Locate the cell with the specified text and output its (x, y) center coordinate. 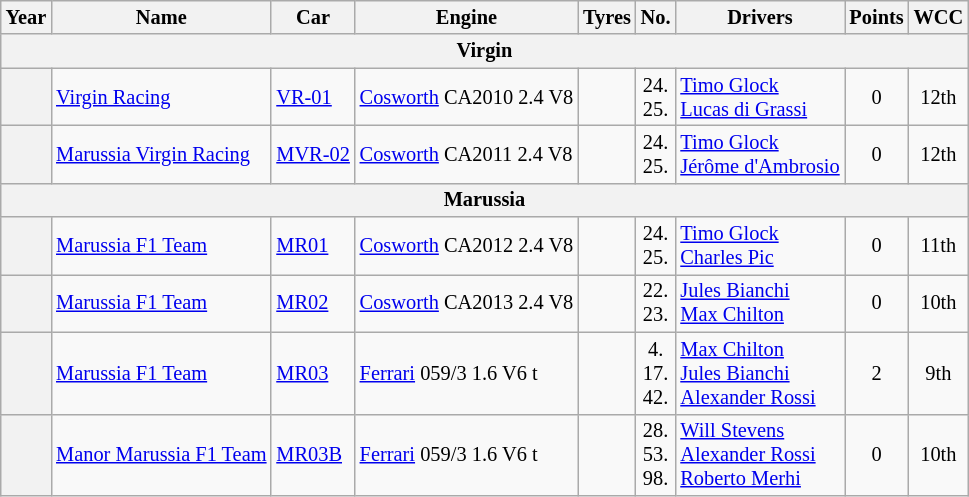
Will Stevens Alexander Rossi Roberto Merhi (760, 455)
Cosworth CA2013 2.4 V8 (466, 303)
Car (312, 17)
MVR-02 (312, 154)
Timo Glock Charles Pic (760, 246)
2 (877, 373)
VR-01 (312, 97)
Timo Glock Jérôme d'Ambrosio (760, 154)
4.17.42. (656, 373)
9th (939, 373)
Engine (466, 17)
WCC (939, 17)
Virgin (484, 51)
Virgin Racing (161, 97)
Points (877, 17)
Manor Marussia F1 Team (161, 455)
No. (656, 17)
MR03B (312, 455)
11th (939, 246)
Max Chilton Jules Bianchi Alexander Rossi (760, 373)
Cosworth CA2011 2.4 V8 (466, 154)
Tyres (607, 17)
22.23. (656, 303)
Year (26, 17)
Cosworth CA2012 2.4 V8 (466, 246)
Timo Glock Lucas di Grassi (760, 97)
Drivers (760, 17)
Marussia Virgin Racing (161, 154)
Jules Bianchi Max Chilton (760, 303)
Name (161, 17)
MR01 (312, 246)
Marussia (484, 200)
MR02 (312, 303)
28.53.98. (656, 455)
MR03 (312, 373)
Cosworth CA2010 2.4 V8 (466, 97)
